Find where the given text appears and provide that cell's center as (X, Y) coordinate. 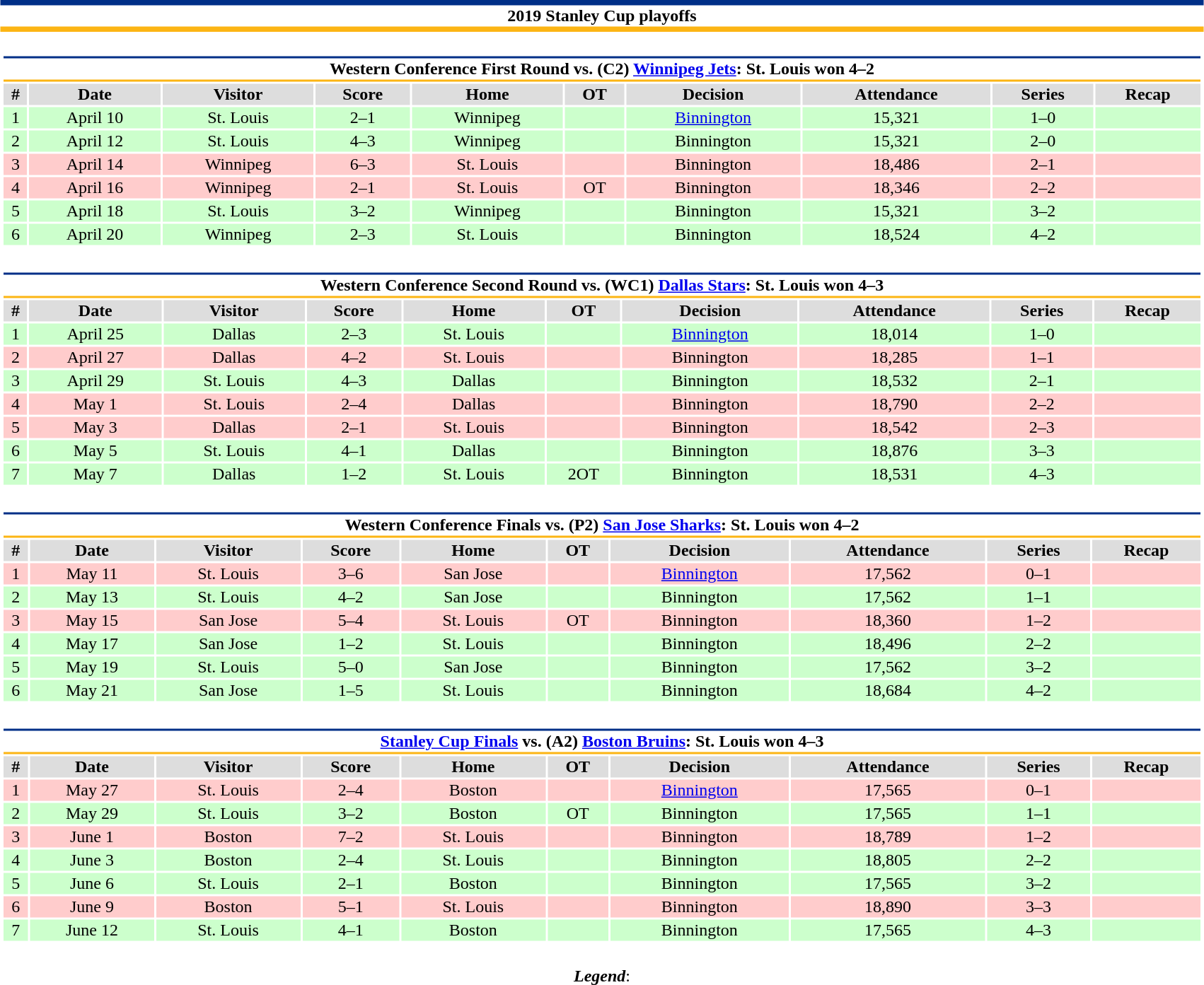
May 11 (92, 573)
May 27 (92, 790)
June 3 (92, 861)
5–0 (351, 667)
April 18 (95, 211)
May 19 (92, 667)
April 10 (95, 118)
June 12 (92, 930)
18,532 (894, 381)
April 25 (95, 334)
June 1 (92, 837)
18,285 (894, 357)
2OT (584, 474)
April 16 (95, 187)
Western Conference Second Round vs. (WC1) Dallas Stars: St. Louis won 4–3 (601, 286)
2–0 (1043, 141)
18,014 (894, 334)
18,486 (896, 165)
18,876 (894, 450)
18,805 (888, 861)
May 1 (95, 404)
April 12 (95, 141)
May 21 (92, 691)
6–3 (362, 165)
June 6 (92, 883)
3–6 (351, 573)
May 5 (95, 450)
May 13 (92, 598)
18,790 (894, 404)
Western Conference First Round vs. (C2) Winnipeg Jets: St. Louis won 4–2 (601, 69)
18,684 (888, 691)
May 3 (95, 428)
2019 Stanley Cup playoffs (602, 16)
June 9 (92, 907)
7–2 (351, 837)
18,542 (894, 428)
May 29 (92, 814)
18,524 (896, 234)
Stanley Cup Finals vs. (A2) Boston Bruins: St. Louis won 4–3 (601, 741)
Western Conference Finals vs. (P2) San Jose Sharks: St. Louis won 4–2 (601, 525)
May 15 (92, 620)
1–5 (351, 691)
May 7 (95, 474)
April 14 (95, 165)
18,789 (888, 837)
18,496 (888, 644)
April 27 (95, 357)
April 20 (95, 234)
April 29 (95, 381)
18,890 (888, 907)
5–4 (351, 620)
18,346 (896, 187)
May 17 (92, 644)
18,531 (894, 474)
5–1 (351, 907)
18,360 (888, 620)
